Find where the given text appears and provide that cell's center as [X, Y] coordinate. 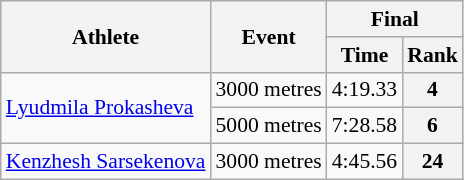
Athlete [106, 36]
7:28.58 [364, 126]
Kenzhesh Sarsekenova [106, 162]
24 [432, 162]
Final [395, 19]
4 [432, 90]
5000 metres [268, 126]
Time [364, 55]
Rank [432, 55]
4:45.56 [364, 162]
6 [432, 126]
Event [268, 36]
4:19.33 [364, 90]
Lyudmila Prokasheva [106, 108]
